Locate the cell with the specified text and output its (X, Y) center coordinate. 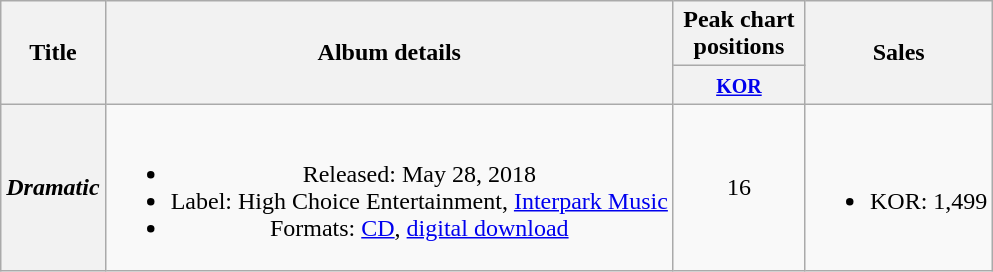
16 (738, 188)
Released: May 28, 2018Label: High Choice Entertainment, Interpark MusicFormats: CD, digital download (389, 188)
KOR (738, 85)
Album details (389, 52)
Peak chart positions (738, 34)
KOR: 1,499 (898, 188)
Title (53, 52)
Dramatic (53, 188)
Sales (898, 52)
